Output the (X, Y) coordinate of the center of the cell containing the given text.  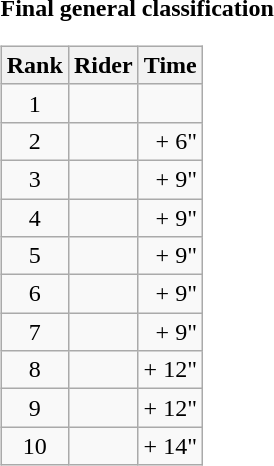
3 (34, 179)
5 (34, 256)
6 (34, 294)
Rider (103, 65)
4 (34, 217)
Time (170, 65)
8 (34, 370)
Rank (34, 65)
+ 14" (170, 446)
2 (34, 141)
9 (34, 408)
1 (34, 103)
+ 6" (170, 141)
7 (34, 332)
10 (34, 446)
